Detect which cell encompasses the target text, then output its (X, Y) center coordinate. 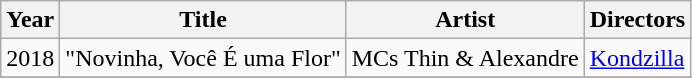
"Novinha, Você É uma Flor" (203, 58)
Year (30, 20)
Directors (638, 20)
Title (203, 20)
2018 (30, 58)
MCs Thin & Alexandre (465, 58)
Artist (465, 20)
Kondzilla (638, 58)
